Extract the [X, Y] coordinate from the center of the cell holding the provided text.  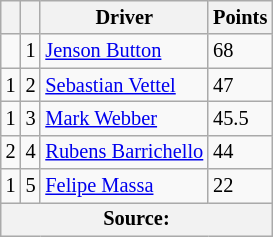
Rubens Barrichello [124, 152]
Driver [124, 17]
4 [31, 152]
45.5 [240, 118]
68 [240, 51]
Points [240, 17]
5 [31, 186]
Mark Webber [124, 118]
Jenson Button [124, 51]
Source: [136, 219]
44 [240, 152]
22 [240, 186]
47 [240, 85]
Felipe Massa [124, 186]
Sebastian Vettel [124, 85]
3 [31, 118]
